Find where the given text appears and provide that cell's center as (x, y) coordinate. 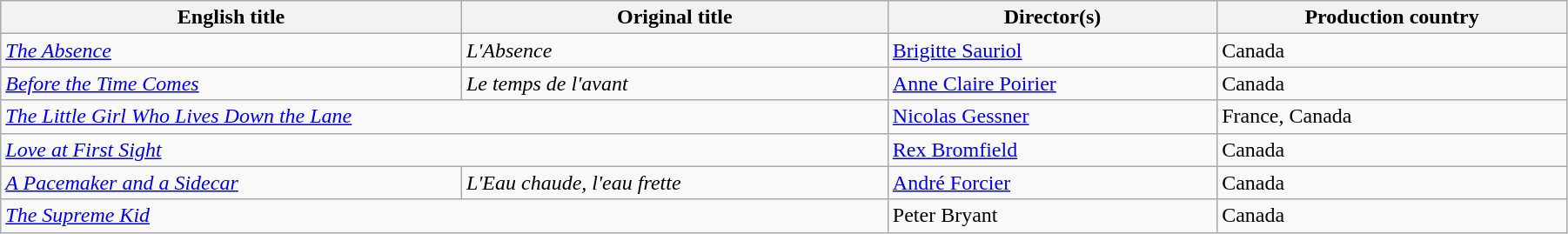
The Supreme Kid (445, 216)
Brigitte Sauriol (1052, 50)
Love at First Sight (445, 150)
Le temps de l'avant (674, 84)
Nicolas Gessner (1052, 117)
Anne Claire Poirier (1052, 84)
France, Canada (1392, 117)
Peter Bryant (1052, 216)
Original title (674, 17)
English title (231, 17)
Rex Bromfield (1052, 150)
Before the Time Comes (231, 84)
André Forcier (1052, 183)
L'Eau chaude, l'eau frette (674, 183)
The Little Girl Who Lives Down the Lane (445, 117)
Production country (1392, 17)
A Pacemaker and a Sidecar (231, 183)
Director(s) (1052, 17)
The Absence (231, 50)
L'Absence (674, 50)
